Detect which cell encompasses the target text, then output its (X, Y) center coordinate. 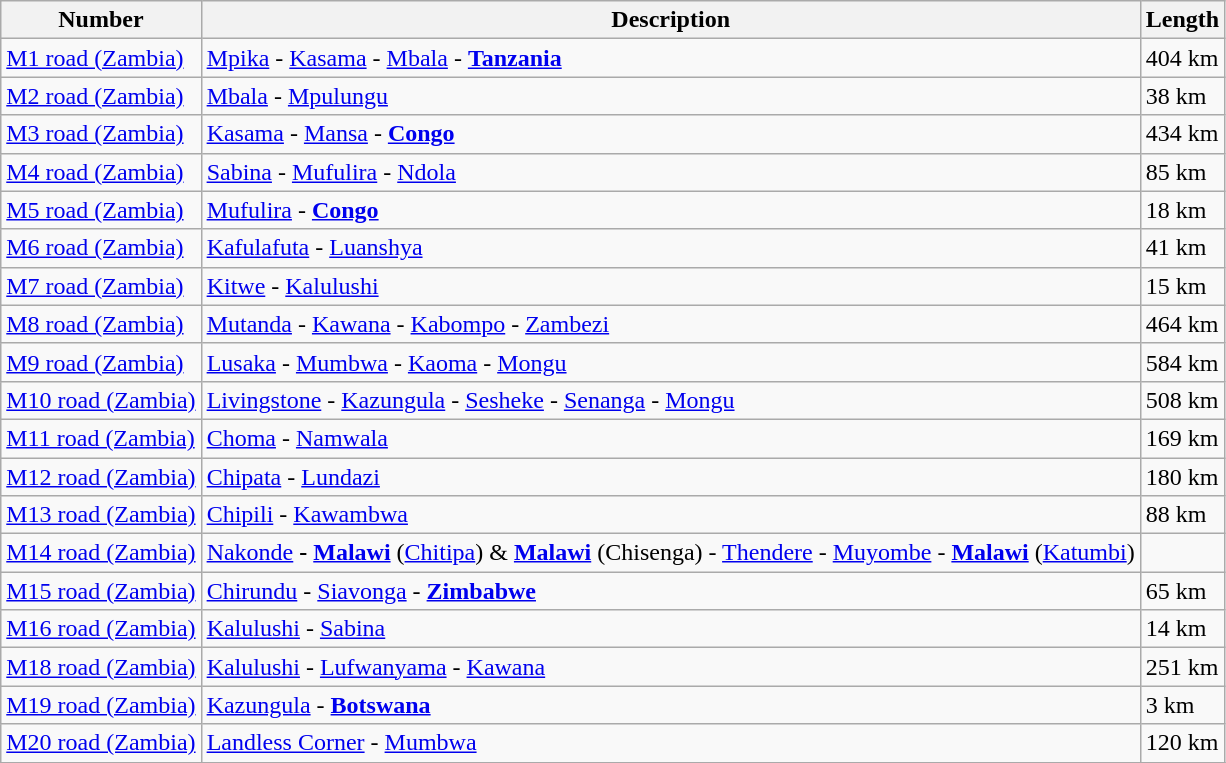
Mbala - Mpulungu (670, 96)
Kalulushi - Sabina (670, 629)
251 km (1182, 667)
85 km (1182, 172)
464 km (1182, 324)
M13 road (Zambia) (101, 515)
Livingstone - Kazungula - Sesheke - Senanga - Mongu (670, 400)
M14 road (Zambia) (101, 553)
M6 road (Zambia) (101, 248)
Nakonde - Malawi (Chitipa) & Malawi (Chisenga) - Thendere - Muyombe - Malawi (Katumbi) (670, 553)
120 km (1182, 743)
Kafulafuta - Luanshya (670, 248)
Chipili - Kawambwa (670, 515)
584 km (1182, 362)
M3 road (Zambia) (101, 134)
Chirundu - Siavonga - Zimbabwe (670, 591)
434 km (1182, 134)
38 km (1182, 96)
M19 road (Zambia) (101, 705)
Choma - Namwala (670, 438)
Kazungula - Botswana (670, 705)
Description (670, 20)
M20 road (Zambia) (101, 743)
M5 road (Zambia) (101, 210)
Kasama - Mansa - Congo (670, 134)
Kalulushi - Lufwanyama - Kawana (670, 667)
Chipata - Lundazi (670, 477)
M9 road (Zambia) (101, 362)
404 km (1182, 58)
M12 road (Zambia) (101, 477)
Mpika - Kasama - Mbala - Tanzania (670, 58)
508 km (1182, 400)
M10 road (Zambia) (101, 400)
Sabina - Mufulira - Ndola (670, 172)
65 km (1182, 591)
Lusaka - Mumbwa - Kaoma - Mongu (670, 362)
M4 road (Zambia) (101, 172)
14 km (1182, 629)
88 km (1182, 515)
M18 road (Zambia) (101, 667)
M11 road (Zambia) (101, 438)
41 km (1182, 248)
18 km (1182, 210)
Kitwe - Kalulushi (670, 286)
Length (1182, 20)
M16 road (Zambia) (101, 629)
Landless Corner - Mumbwa (670, 743)
Number (101, 20)
M1 road (Zambia) (101, 58)
M7 road (Zambia) (101, 286)
3 km (1182, 705)
169 km (1182, 438)
Mutanda - Kawana - Kabompo - Zambezi (670, 324)
180 km (1182, 477)
M2 road (Zambia) (101, 96)
15 km (1182, 286)
M15 road (Zambia) (101, 591)
Mufulira - Congo (670, 210)
M8 road (Zambia) (101, 324)
